Pinpoint the cell where the given text exists, returning its (X, Y) midpoint coordinate. 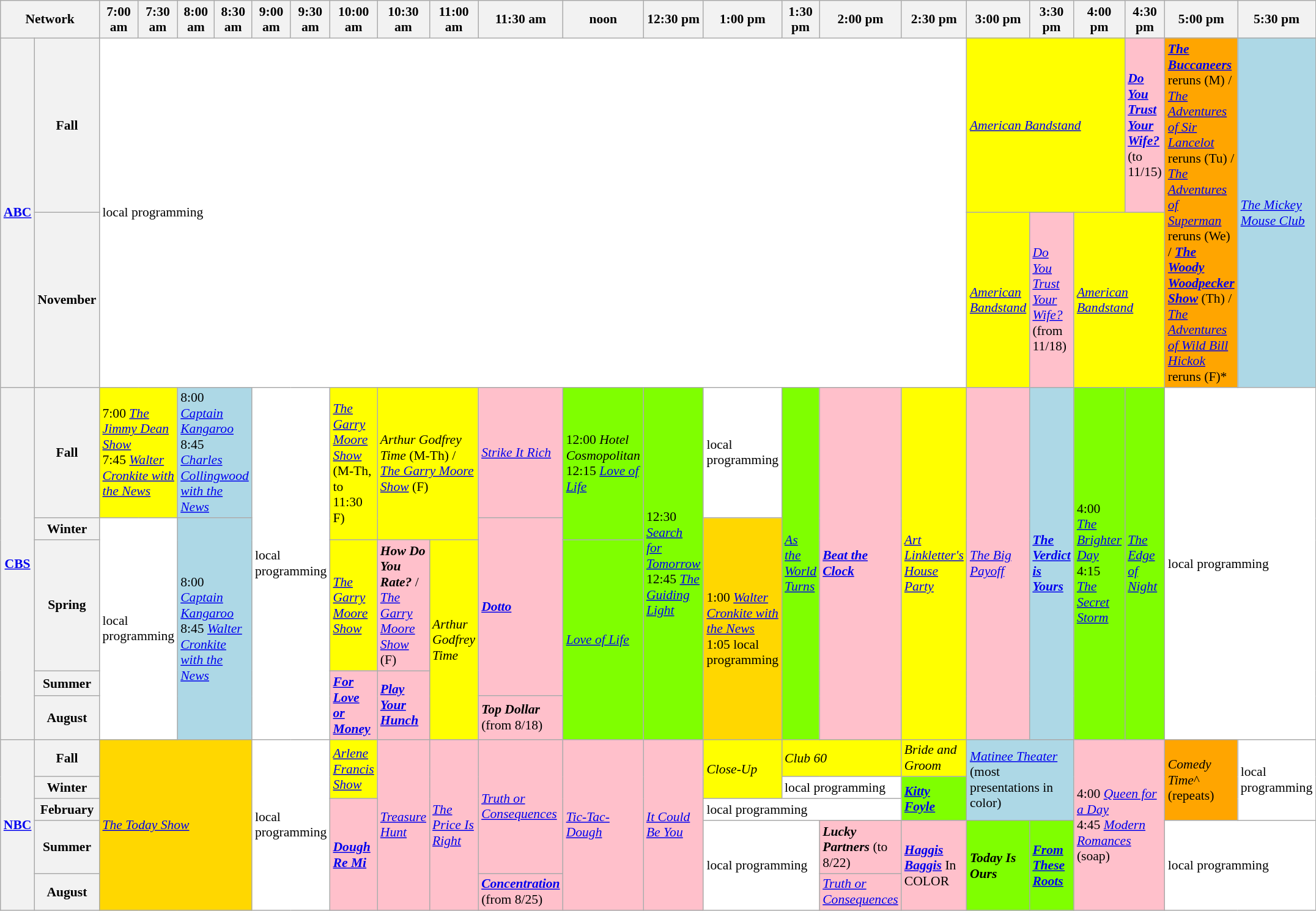
11:00 am (454, 20)
CBS (18, 563)
Do You Trust Your Wife? (from 11/18) (1051, 300)
The Big Payoff (998, 563)
2:30 pm (934, 20)
Concentration (from 8/25) (520, 891)
12:00 Hotel Cosmopolitan12:15 Love of Life (603, 463)
10:30 am (404, 20)
5:00 pm (1201, 20)
1:00 Walter Cronkite with the News1:05 local programming (742, 629)
Bride and Groom (934, 758)
2:00 pm (860, 20)
1:30 pm (800, 20)
Club 60 (841, 758)
8:30 am (234, 20)
noon (603, 20)
Beat the Clock (860, 563)
4:00 Queen for a Day4:45 Modern Romances (soap) (1119, 825)
Arlene Francis Show (353, 769)
Top Dollar (from 8/18) (520, 718)
9:00 am (272, 20)
November (67, 300)
Matinee Theater (most presentations in color) (1020, 780)
7:00 am (119, 20)
12:30 Search for Tomorrow12:45 The Guiding Light (674, 563)
Network (50, 20)
9:30 am (310, 20)
The Price Is Right (454, 825)
10:00 am (353, 20)
12:30 pm (674, 20)
1:00 pm (742, 20)
Art Linkletter's House Party (934, 563)
For Love or Money (353, 705)
ABC (18, 213)
3:30 pm (1051, 20)
The Today Show (175, 825)
The Garry Moore Show (353, 605)
The Verdict is Yours (1051, 563)
February (67, 810)
8:00 Captain Kangaroo8:45 Charles Collingwood with the News (215, 452)
How Do You Rate? / The Garry Moore Show (F) (404, 605)
Today Is Ours (998, 866)
11:30 am (520, 20)
NBC (18, 825)
8:00 Captain Kangaroo8:45 Walter Cronkite with the News (215, 629)
The Edge of Night (1145, 563)
The Garry Moore Show (M-Th, to 11:30 F) (353, 463)
Dough Re Mi (353, 855)
The Mickey Mouse Club (1277, 213)
It Could Be You (674, 825)
4:00 The Brighter Day4:15 The Secret Storm (1100, 563)
Tic-Tac-Dough (603, 825)
3:00 pm (998, 20)
8:00 am (196, 20)
Kitty Foyle (934, 799)
Haggis Baggis In COLOR (934, 866)
7:30 am (158, 20)
4:30 pm (1145, 20)
7:00 The Jimmy Dean Show7:45 Walter Cronkite with the News (138, 452)
Dotto (520, 608)
Comedy Time^ (repeats) (1201, 780)
Do You Trust Your Wife? (to 11/15) (1145, 125)
As the World Turns (800, 563)
Close-Up (742, 769)
Spring (67, 605)
5:30 pm (1277, 20)
Arthur Godfrey Time (M-Th) / The Garry Moore Show (F) (428, 463)
Treasure Hunt (404, 825)
4:00 pm (1100, 20)
Love of Life (603, 640)
Arthur Godfrey Time (454, 640)
From These Roots (1051, 866)
Strike It Rich (520, 452)
Lucky Partners (to 8/22) (860, 847)
Play Your Hunch (404, 705)
